Pinpoint the cell where the given text exists, returning its (x, y) midpoint coordinate. 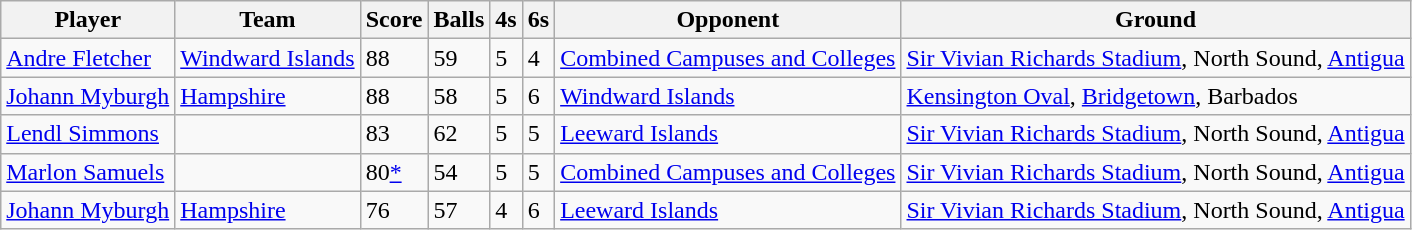
62 (459, 134)
Lendl Simmons (88, 134)
83 (394, 134)
54 (459, 172)
58 (459, 96)
Opponent (728, 20)
76 (394, 210)
57 (459, 210)
80* (394, 172)
Balls (459, 20)
6s (538, 20)
Kensington Oval, Bridgetown, Barbados (1156, 96)
Marlon Samuels (88, 172)
59 (459, 58)
Andre Fletcher (88, 58)
Team (268, 20)
Player (88, 20)
Ground (1156, 20)
4s (506, 20)
Score (394, 20)
